Find where the given text appears and provide that cell's center as [X, Y] coordinate. 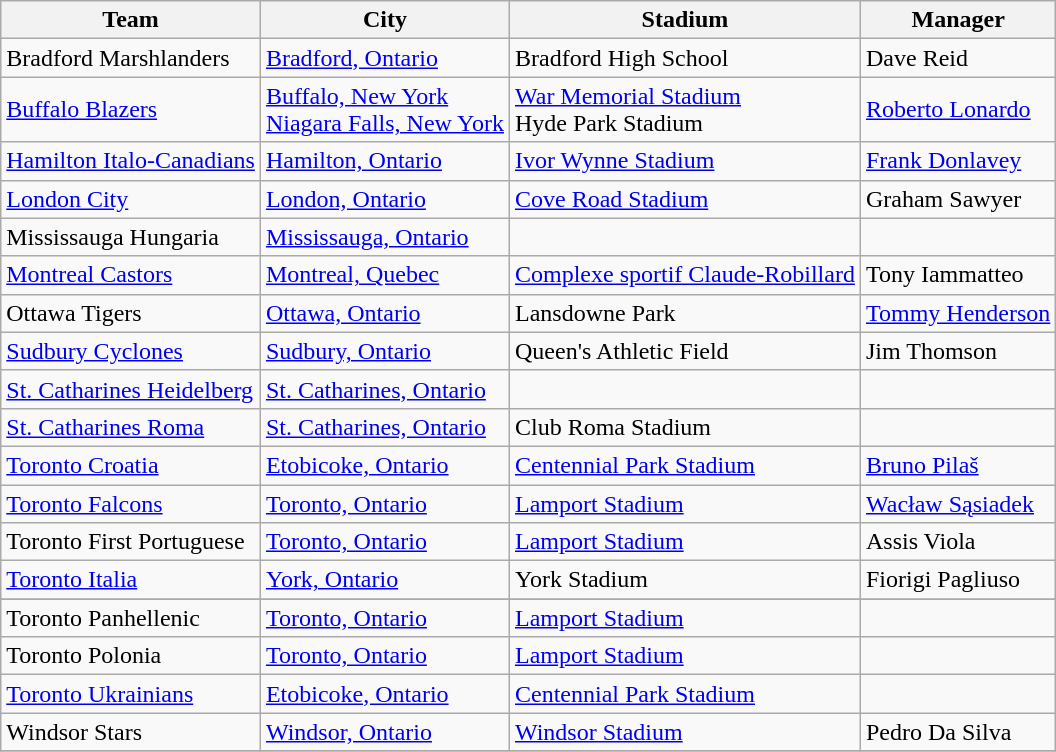
Queen's Athletic Field [684, 351]
Ivor Wynne Stadium [684, 161]
Sudbury, Ontario [384, 351]
Lansdowne Park [684, 313]
Team [131, 20]
Roberto Lonardo [958, 110]
Wacław Sąsiadek [958, 503]
York Stadium [684, 580]
Cove Road Stadium [684, 199]
Windsor Stadium [684, 732]
Bruno Pilaš [958, 465]
Club Roma Stadium [684, 427]
Toronto Panhellenic [131, 618]
Ottawa, Ontario [384, 313]
Pedro Da Silva [958, 732]
Bradford, Ontario [384, 58]
Hamilton Italo-Canadians [131, 161]
Tommy Henderson [958, 313]
Graham Sawyer [958, 199]
Mississauga, Ontario [384, 237]
Toronto First Portuguese [131, 542]
Assis Viola [958, 542]
St. Catharines Heidelberg [131, 389]
City [384, 20]
War Memorial StadiumHyde Park Stadium [684, 110]
Bradford High School [684, 58]
London, Ontario [384, 199]
Windsor Stars [131, 732]
St. Catharines Roma [131, 427]
Toronto Falcons [131, 503]
Toronto Polonia [131, 656]
Fiorigi Pagliuso [958, 580]
Manager [958, 20]
Windsor, Ontario [384, 732]
Sudbury Cyclones [131, 351]
Buffalo, New YorkNiagara Falls, New York [384, 110]
London City [131, 199]
York, Ontario [384, 580]
Dave Reid [958, 58]
Stadium [684, 20]
Tony Iammatteo [958, 275]
Jim Thomson [958, 351]
Ottawa Tigers [131, 313]
Toronto Croatia [131, 465]
Montreal Castors [131, 275]
Frank Donlavey [958, 161]
Bradford Marshlanders [131, 58]
Complexe sportif Claude-Robillard [684, 275]
Buffalo Blazers [131, 110]
Mississauga Hungaria [131, 237]
Toronto Ukrainians [131, 694]
Montreal, Quebec [384, 275]
Hamilton, Ontario [384, 161]
Toronto Italia [131, 580]
